From the cell containing the given text, extract its center point as [X, Y] coordinate. 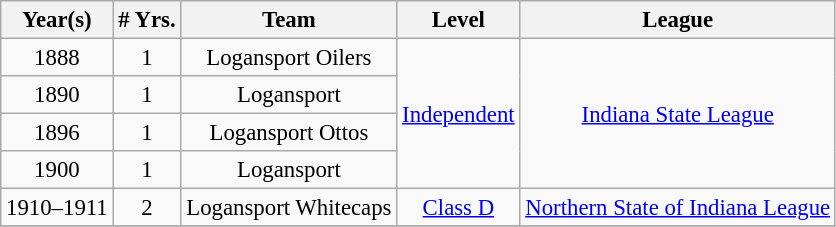
Logansport Oilers [289, 58]
1890 [57, 95]
Indiana State League [678, 114]
# Yrs. [147, 20]
Logansport Whitecaps [289, 208]
Northern State of Indiana League [678, 208]
1896 [57, 133]
1888 [57, 58]
2 [147, 208]
Logansport Ottos [289, 133]
Year(s) [57, 20]
1900 [57, 170]
Level [458, 20]
Team [289, 20]
1910–1911 [57, 208]
League [678, 20]
Class D [458, 208]
Independent [458, 114]
